For the text-containing cell, return its midpoint in [X, Y] coordinate format. 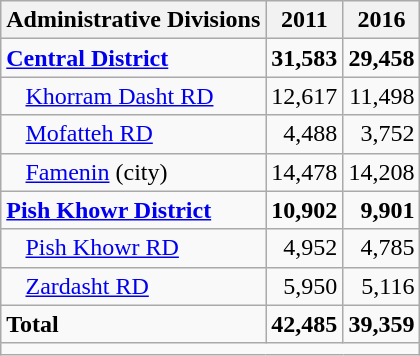
12,617 [304, 96]
10,902 [304, 210]
9,901 [382, 210]
4,488 [304, 134]
14,478 [304, 172]
39,359 [382, 324]
Famenin (city) [134, 172]
Pish Khowr RD [134, 248]
Pish Khowr District [134, 210]
2011 [304, 20]
2016 [382, 20]
Mofatteh RD [134, 134]
Zardasht RD [134, 286]
Central District [134, 58]
Total [134, 324]
11,498 [382, 96]
4,785 [382, 248]
5,950 [304, 286]
5,116 [382, 286]
Khorram Dasht RD [134, 96]
42,485 [304, 324]
3,752 [382, 134]
31,583 [304, 58]
4,952 [304, 248]
29,458 [382, 58]
14,208 [382, 172]
Administrative Divisions [134, 20]
